Scan for the cell matching the given text and deliver its (x, y) coordinate at center. 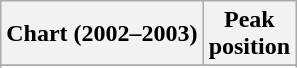
Chart (2002–2003) (102, 34)
Peakposition (249, 34)
